Find where the given text appears and provide that cell's center as (x, y) coordinate. 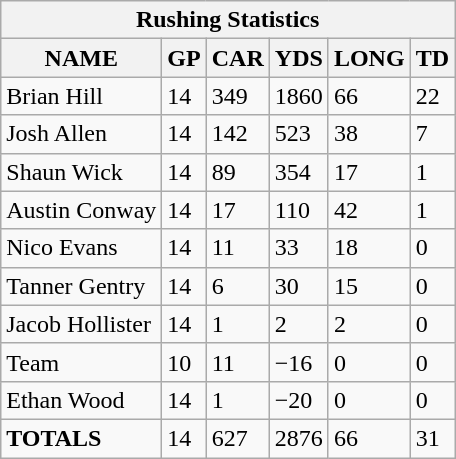
38 (369, 134)
2876 (298, 438)
YDS (298, 58)
627 (238, 438)
10 (184, 362)
22 (432, 96)
Nico Evans (82, 248)
LONG (369, 58)
349 (238, 96)
354 (298, 172)
Tanner Gentry (82, 286)
7 (432, 134)
Austin Conway (82, 210)
1860 (298, 96)
523 (298, 134)
89 (238, 172)
NAME (82, 58)
Josh Allen (82, 134)
Team (82, 362)
Rushing Statistics (228, 20)
15 (369, 286)
Shaun Wick (82, 172)
−20 (298, 400)
31 (432, 438)
Jacob Hollister (82, 324)
GP (184, 58)
33 (298, 248)
Ethan Wood (82, 400)
110 (298, 210)
−16 (298, 362)
CAR (238, 58)
TD (432, 58)
18 (369, 248)
6 (238, 286)
30 (298, 286)
Brian Hill (82, 96)
TOTALS (82, 438)
142 (238, 134)
42 (369, 210)
